Find where the given text appears and provide that cell's center as (X, Y) coordinate. 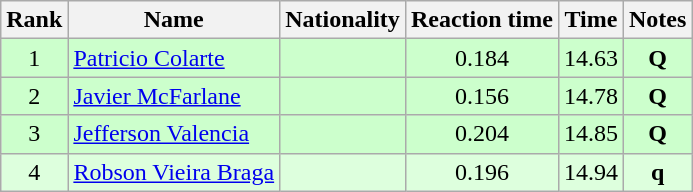
Patricio Colarte (174, 58)
Nationality (343, 20)
q (657, 172)
3 (34, 134)
Robson Vieira Braga (174, 172)
Time (590, 20)
0.156 (482, 96)
Notes (657, 20)
0.184 (482, 58)
Name (174, 20)
Jefferson Valencia (174, 134)
14.94 (590, 172)
Rank (34, 20)
0.196 (482, 172)
1 (34, 58)
4 (34, 172)
Javier McFarlane (174, 96)
14.63 (590, 58)
14.78 (590, 96)
Reaction time (482, 20)
14.85 (590, 134)
0.204 (482, 134)
2 (34, 96)
